Capture the cell that displays the provided text and extract its (x, y) central coordinate. 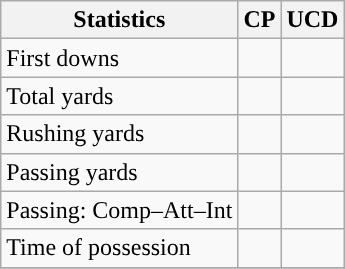
CP (260, 20)
UCD (312, 20)
Total yards (120, 96)
Time of possession (120, 248)
First downs (120, 58)
Passing: Comp–Att–Int (120, 210)
Rushing yards (120, 134)
Statistics (120, 20)
Passing yards (120, 172)
